Capture the cell that displays the provided text and extract its (x, y) central coordinate. 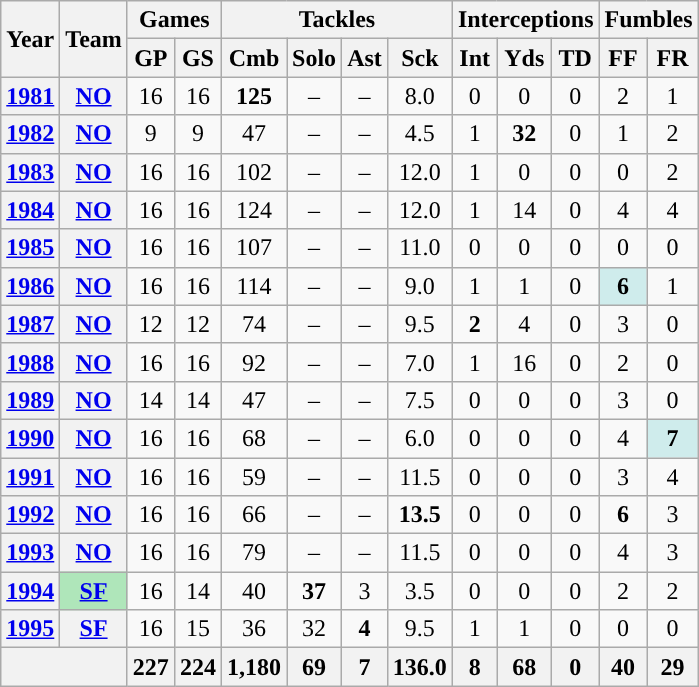
11.0 (420, 248)
1981 (30, 96)
6.0 (420, 438)
Sck (420, 58)
1993 (30, 553)
69 (314, 667)
FF (623, 58)
Cmb (254, 58)
59 (254, 477)
Fumbles (648, 20)
92 (254, 362)
9.0 (420, 286)
Tackles (336, 20)
1991 (30, 477)
Games (174, 20)
36 (254, 629)
29 (672, 667)
Int (474, 58)
102 (254, 172)
TD (576, 58)
114 (254, 286)
13.5 (420, 515)
Ast (365, 58)
1986 (30, 286)
124 (254, 210)
66 (254, 515)
GP (150, 58)
Year (30, 39)
7.0 (420, 362)
1987 (30, 324)
74 (254, 324)
Team (94, 39)
107 (254, 248)
1,180 (254, 667)
15 (198, 629)
79 (254, 553)
Yds (524, 58)
1985 (30, 248)
3.5 (420, 591)
1989 (30, 400)
GS (198, 58)
8.0 (420, 96)
7.5 (420, 400)
Interceptions (526, 20)
136.0 (420, 667)
8 (474, 667)
224 (198, 667)
125 (254, 96)
1982 (30, 134)
1984 (30, 210)
1994 (30, 591)
1983 (30, 172)
1992 (30, 515)
37 (314, 591)
227 (150, 667)
4.5 (420, 134)
1990 (30, 438)
1988 (30, 362)
1995 (30, 629)
FR (672, 58)
Solo (314, 58)
